Scan for the cell matching the given text and deliver its (x, y) coordinate at center. 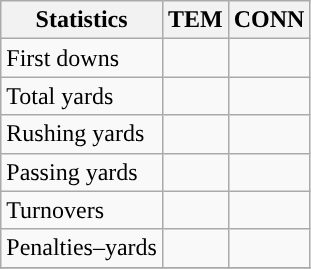
Rushing yards (82, 134)
TEM (195, 20)
Passing yards (82, 172)
Penalties–yards (82, 248)
Total yards (82, 96)
Turnovers (82, 210)
First downs (82, 58)
Statistics (82, 20)
CONN (269, 20)
